Return the [x, y] coordinate for the center point of the cell that contains the specified text.  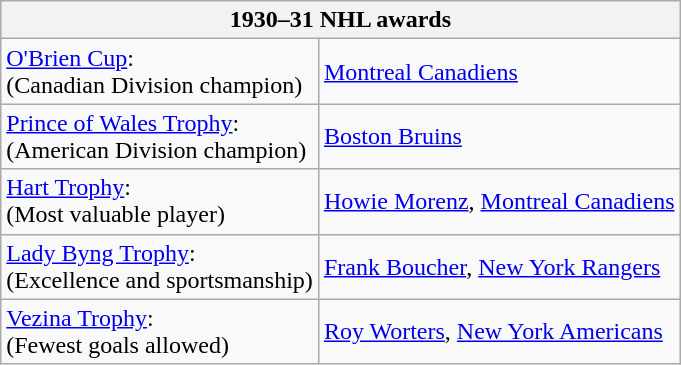
Frank Boucher, New York Rangers [499, 266]
Vezina Trophy:(Fewest goals allowed) [160, 332]
Montreal Canadiens [499, 72]
Boston Bruins [499, 136]
Hart Trophy:(Most valuable player) [160, 202]
O'Brien Cup:(Canadian Division champion) [160, 72]
Howie Morenz, Montreal Canadiens [499, 202]
Lady Byng Trophy:(Excellence and sportsmanship) [160, 266]
1930–31 NHL awards [340, 20]
Roy Worters, New York Americans [499, 332]
Prince of Wales Trophy:(American Division champion) [160, 136]
